From the cell containing the given text, extract its center point as (x, y) coordinate. 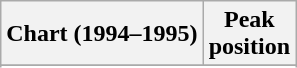
Peakposition (249, 34)
Chart (1994–1995) (102, 34)
